Capture the cell that displays the provided text and extract its [x, y] central coordinate. 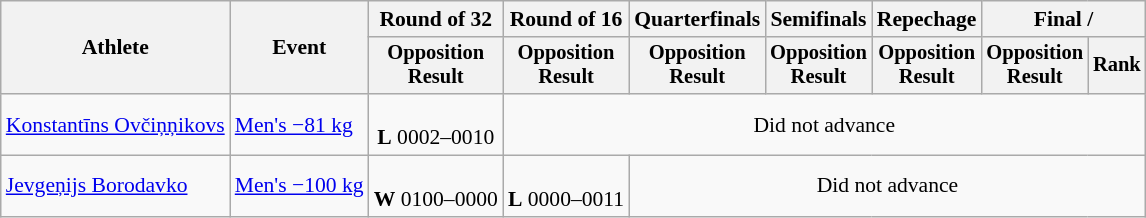
Konstantīns Ovčiņņikovs [116, 124]
W 0100–0000 [436, 186]
Rank [1117, 66]
Repechage [927, 19]
Quarterfinals [697, 19]
Jevgeņijs Borodavko [116, 186]
L 0002–0010 [436, 124]
Semifinals [818, 19]
Event [300, 48]
Round of 32 [436, 19]
Men's −100 kg [300, 186]
Final / [1063, 19]
Athlete [116, 48]
Round of 16 [566, 19]
L 0000–0011 [566, 186]
Men's −81 kg [300, 124]
